Detect which cell encompasses the target text, then output its (x, y) center coordinate. 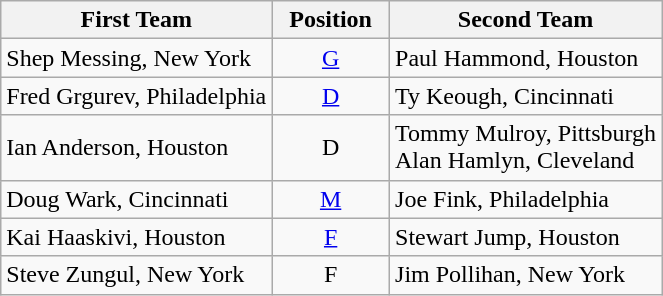
Steve Zungul, New York (136, 275)
Ty Keough, Cincinnati (526, 96)
Shep Messing, New York (136, 58)
Stewart Jump, Houston (526, 237)
Paul Hammond, Houston (526, 58)
Jim Pollihan, New York (526, 275)
Joe Fink, Philadelphia (526, 199)
First Team (136, 20)
Second Team (526, 20)
Kai Haaskivi, Houston (136, 237)
Doug Wark, Cincinnati (136, 199)
Tommy Mulroy, PittsburghAlan Hamlyn, Cleveland (526, 148)
M (331, 199)
Fred Grgurev, Philadelphia (136, 96)
Ian Anderson, Houston (136, 148)
Position (331, 20)
G (331, 58)
